Pinpoint the cell where the given text exists, returning its (x, y) midpoint coordinate. 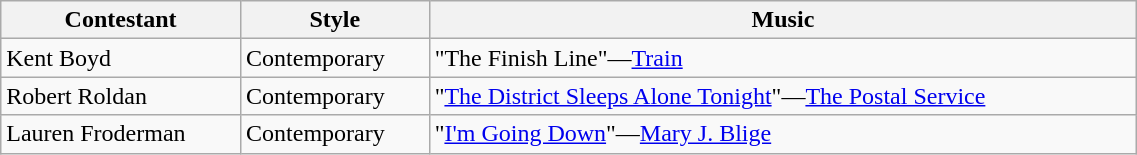
Lauren Froderman (121, 134)
"I'm Going Down"—Mary J. Blige (783, 134)
Kent Boyd (121, 58)
Music (783, 20)
Robert Roldan (121, 96)
"The Finish Line"—Train (783, 58)
"The District Sleeps Alone Tonight"—The Postal Service (783, 96)
Contestant (121, 20)
Style (336, 20)
